Pinpoint the cell where the given text exists, returning its (X, Y) midpoint coordinate. 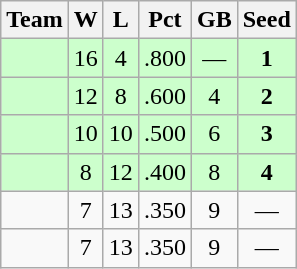
3 (266, 134)
Pct (164, 20)
2 (266, 96)
6 (214, 134)
.800 (164, 58)
L (120, 20)
1 (266, 58)
W (86, 20)
Seed (266, 20)
.500 (164, 134)
Team (35, 20)
.600 (164, 96)
GB (214, 20)
16 (86, 58)
.400 (164, 172)
